Find where the given text appears and provide that cell's center as (x, y) coordinate. 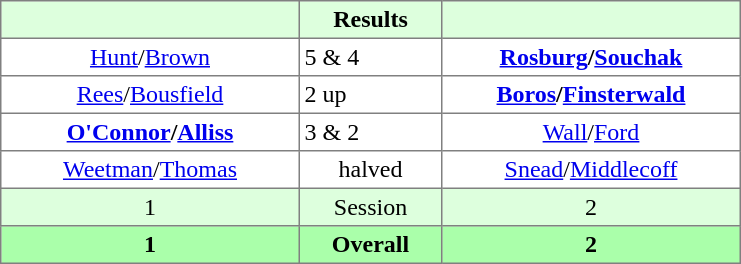
Overall (370, 245)
Boros/Finsterwald (591, 95)
O'Connor/Alliss (150, 132)
Wall/Ford (591, 132)
Results (370, 20)
3 & 2 (370, 132)
Rees/Bousfield (150, 95)
Weetman/Thomas (150, 170)
2 up (370, 95)
5 & 4 (370, 57)
Hunt/Brown (150, 57)
Session (370, 207)
halved (370, 170)
Rosburg/Souchak (591, 57)
Snead/Middlecoff (591, 170)
